Find where the given text appears and provide that cell's center as [x, y] coordinate. 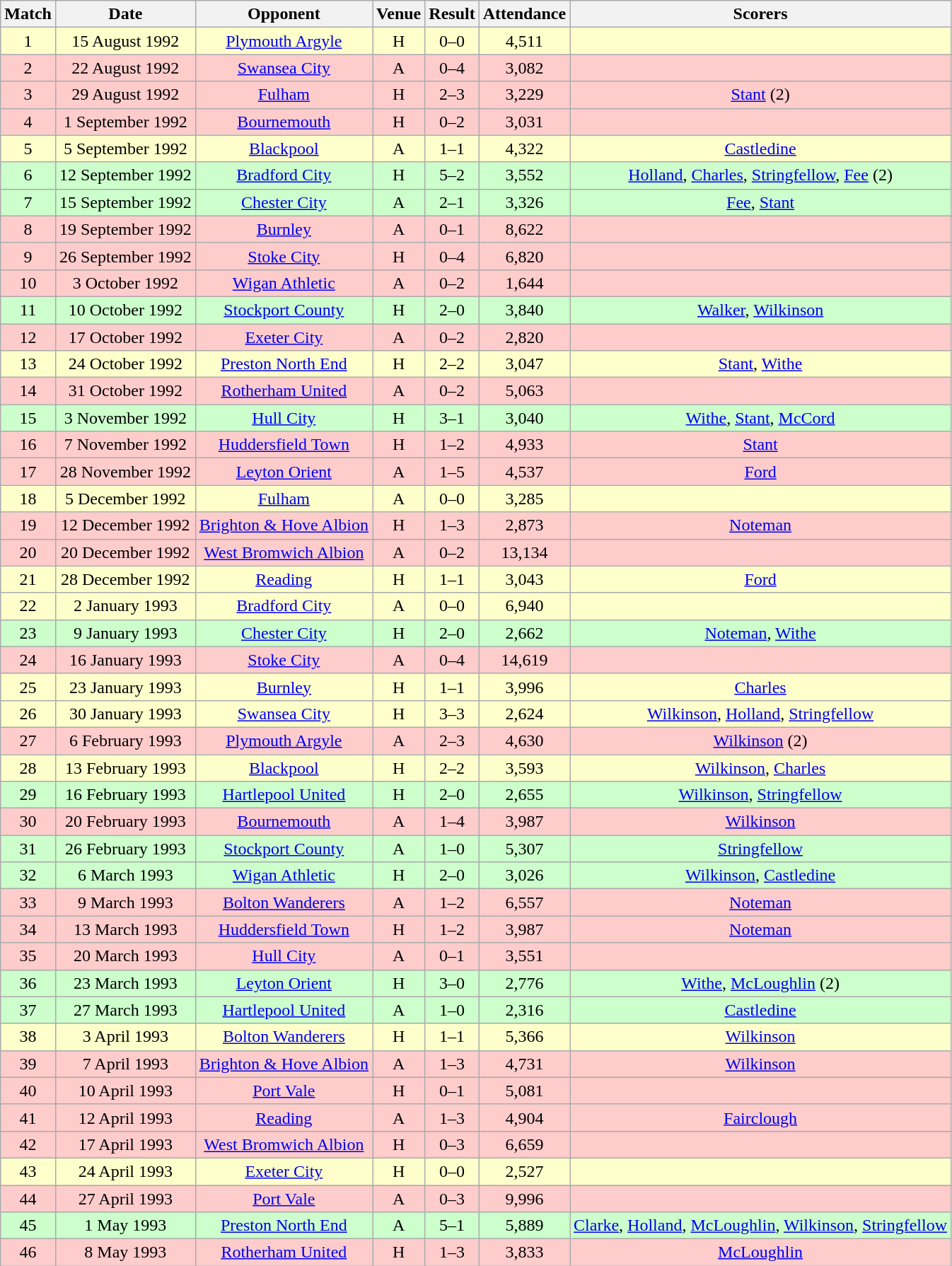
10 [28, 283]
Charles [761, 687]
11 [28, 310]
6 [28, 175]
2–1 [452, 202]
5,307 [524, 849]
38 [28, 1037]
5 [28, 149]
43 [28, 1171]
Wilkinson, Stringfellow [761, 795]
20 February 1993 [125, 822]
Stant [761, 445]
7 November 1992 [125, 445]
31 [28, 849]
13,134 [524, 552]
31 October 1992 [125, 391]
Match [28, 14]
22 August 1992 [125, 68]
44 [28, 1199]
12 December 1992 [125, 525]
33 [28, 902]
17 [28, 472]
3,326 [524, 202]
9 [28, 256]
15 [28, 418]
20 [28, 552]
3,031 [524, 122]
26 February 1993 [125, 849]
19 [28, 525]
9 January 1993 [125, 633]
3,082 [524, 68]
3,593 [524, 767]
17 October 1992 [125, 337]
3,285 [524, 499]
Stant, Withe [761, 364]
Attendance [524, 14]
6,557 [524, 902]
16 [28, 445]
1 September 1992 [125, 122]
1 [28, 41]
15 September 1992 [125, 202]
5 December 1992 [125, 499]
Wilkinson, Holland, Stringfellow [761, 714]
3,026 [524, 876]
30 January 1993 [125, 714]
20 March 1993 [125, 956]
14,619 [524, 660]
3,229 [524, 95]
5,889 [524, 1226]
Wilkinson, Charles [761, 767]
Walker, Wilkinson [761, 310]
42 [28, 1144]
Venue [399, 14]
9,996 [524, 1199]
Stringfellow [761, 849]
3 October 1992 [125, 283]
3,043 [524, 579]
Stant (2) [761, 95]
Clarke, Holland, McLoughlin, Wilkinson, Stringfellow [761, 1226]
10 April 1993 [125, 1091]
10 October 1992 [125, 310]
3 April 1993 [125, 1037]
2,655 [524, 795]
26 September 1992 [125, 256]
4 [28, 122]
21 [28, 579]
4,933 [524, 445]
Wilkinson (2) [761, 741]
37 [28, 1010]
29 August 1992 [125, 95]
23 March 1993 [125, 983]
28 November 1992 [125, 472]
McLoughlin [761, 1253]
27 March 1993 [125, 1010]
3,551 [524, 956]
5,063 [524, 391]
17 April 1993 [125, 1144]
Opponent [284, 14]
30 [28, 822]
12 April 1993 [125, 1117]
2,527 [524, 1171]
3 November 1992 [125, 418]
3,552 [524, 175]
5,366 [524, 1037]
5 September 1992 [125, 149]
3,040 [524, 418]
3,047 [524, 364]
23 [28, 633]
Result [452, 14]
2,873 [524, 525]
34 [28, 929]
5,081 [524, 1091]
2,776 [524, 983]
Fee, Stant [761, 202]
3–0 [452, 983]
8 May 1993 [125, 1253]
1 May 1993 [125, 1226]
29 [28, 795]
40 [28, 1091]
46 [28, 1253]
Date [125, 14]
25 [28, 687]
3–3 [452, 714]
45 [28, 1226]
13 [28, 364]
5–1 [452, 1226]
Holland, Charles, Stringfellow, Fee (2) [761, 175]
4,511 [524, 41]
36 [28, 983]
2 [28, 68]
Fairclough [761, 1117]
19 September 1992 [125, 229]
16 January 1993 [125, 660]
13 February 1993 [125, 767]
24 [28, 660]
26 [28, 714]
16 February 1993 [125, 795]
12 September 1992 [125, 175]
6,659 [524, 1144]
2,662 [524, 633]
6,820 [524, 256]
Scorers [761, 14]
3,833 [524, 1253]
4,322 [524, 149]
6 February 1993 [125, 741]
1–5 [452, 472]
3–1 [452, 418]
Noteman, Withe [761, 633]
1–4 [452, 822]
5–2 [452, 175]
20 December 1992 [125, 552]
39 [28, 1064]
24 October 1992 [125, 364]
6,940 [524, 606]
2,624 [524, 714]
4,630 [524, 741]
24 April 1993 [125, 1171]
35 [28, 956]
14 [28, 391]
7 [28, 202]
9 March 1993 [125, 902]
4,537 [524, 472]
2,820 [524, 337]
27 [28, 741]
7 April 1993 [125, 1064]
28 December 1992 [125, 579]
3,840 [524, 310]
12 [28, 337]
13 March 1993 [125, 929]
15 August 1992 [125, 41]
1,644 [524, 283]
41 [28, 1117]
2 January 1993 [125, 606]
Wilkinson, Castledine [761, 876]
23 January 1993 [125, 687]
6 March 1993 [125, 876]
4,904 [524, 1117]
28 [28, 767]
8,622 [524, 229]
18 [28, 499]
8 [28, 229]
32 [28, 876]
Withe, Stant, McCord [761, 418]
2,316 [524, 1010]
3,996 [524, 687]
22 [28, 606]
4,731 [524, 1064]
27 April 1993 [125, 1199]
Withe, McLoughlin (2) [761, 983]
3 [28, 95]
